Locate the cell with the specified text and output its (X, Y) center coordinate. 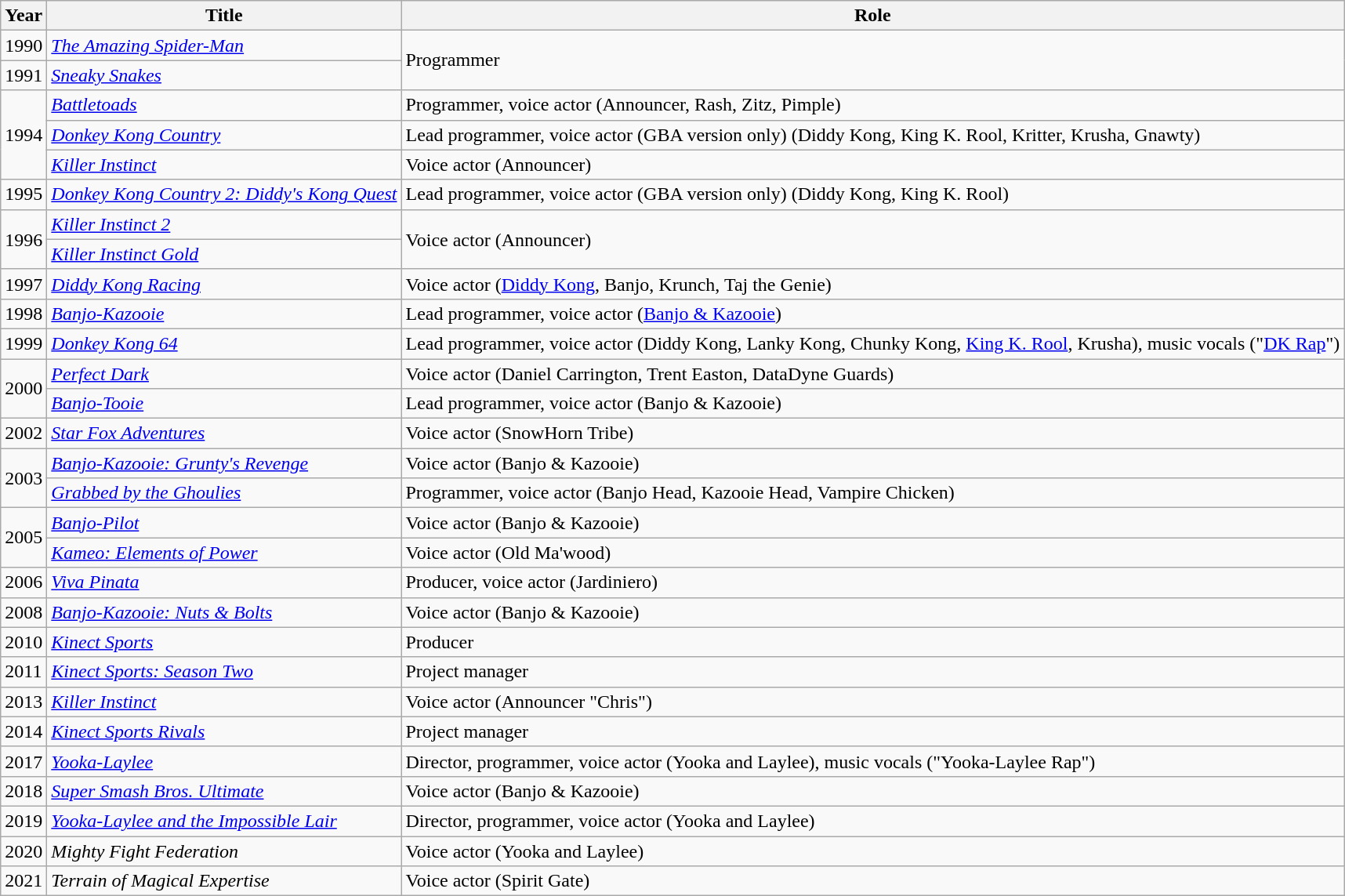
Director, programmer, voice actor (Yooka and Laylee) (873, 821)
Yooka-Laylee and the Impossible Lair (224, 821)
Year (24, 16)
2005 (24, 538)
Voice actor (Daniel Carrington, Trent Easton, DataDyne Guards) (873, 374)
Voice actor (Announcer "Chris") (873, 702)
The Amazing Spider-Man (224, 45)
Kinect Sports: Season Two (224, 672)
Producer (873, 642)
2002 (24, 433)
2017 (24, 761)
2018 (24, 791)
1994 (24, 135)
Producer, voice actor (Jardiniero) (873, 582)
1997 (24, 284)
Banjo-Kazooie: Grunty's Revenge (224, 463)
Programmer, voice actor (Banjo Head, Kazooie Head, Vampire Chicken) (873, 493)
Sneaky Snakes (224, 75)
2008 (24, 612)
Lead programmer, voice actor (GBA version only) (Diddy Kong, King K. Rool, Kritter, Krusha, Gnawty) (873, 135)
Lead programmer, voice actor (GBA version only) (Diddy Kong, King K. Rool) (873, 194)
Programmer (873, 60)
Donkey Kong 64 (224, 343)
Programmer, voice actor (Announcer, Rash, Zitz, Pimple) (873, 105)
2003 (24, 478)
Kinect Sports Rivals (224, 731)
Terrain of Magical Expertise (224, 881)
2011 (24, 672)
Donkey Kong Country (224, 135)
Kinect Sports (224, 642)
Voice actor (Old Ma'wood) (873, 553)
Mighty Fight Federation (224, 851)
Grabbed by the Ghoulies (224, 493)
Banjo-Kazooie: Nuts & Bolts (224, 612)
2020 (24, 851)
1995 (24, 194)
Kameo: Elements of Power (224, 553)
1999 (24, 343)
Role (873, 16)
Viva Pinata (224, 582)
Donkey Kong Country 2: Diddy's Kong Quest (224, 194)
Banjo-Pilot (224, 523)
2000 (24, 389)
Yooka-Laylee (224, 761)
2010 (24, 642)
2021 (24, 881)
Diddy Kong Racing (224, 284)
2006 (24, 582)
Voice actor (Yooka and Laylee) (873, 851)
1998 (24, 314)
Banjo-Kazooie (224, 314)
Star Fox Adventures (224, 433)
2014 (24, 731)
Director, programmer, voice actor (Yooka and Laylee), music vocals ("Yooka-Laylee Rap") (873, 761)
Killer Instinct Gold (224, 254)
Voice actor (SnowHorn Tribe) (873, 433)
Super Smash Bros. Ultimate (224, 791)
Banjo-Tooie (224, 404)
Voice actor (Diddy Kong, Banjo, Krunch, Taj the Genie) (873, 284)
1996 (24, 239)
Voice actor (Spirit Gate) (873, 881)
Battletoads (224, 105)
1990 (24, 45)
2019 (24, 821)
Perfect Dark (224, 374)
Killer Instinct 2 (224, 224)
Lead programmer, voice actor (Diddy Kong, Lanky Kong, Chunky Kong, King K. Rool, Krusha), music vocals ("DK Rap") (873, 343)
Title (224, 16)
2013 (24, 702)
1991 (24, 75)
